Identify which cell holds the provided text, then report its (x, y) central coordinate. 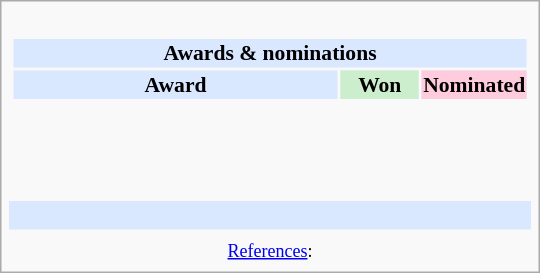
Award (175, 84)
Awards & nominations Award Won Nominated (270, 104)
Awards & nominations (270, 53)
References: (270, 251)
Won (380, 84)
Nominated (474, 84)
